Determine the [x, y] coordinate at the center of the cell enclosing the given text.  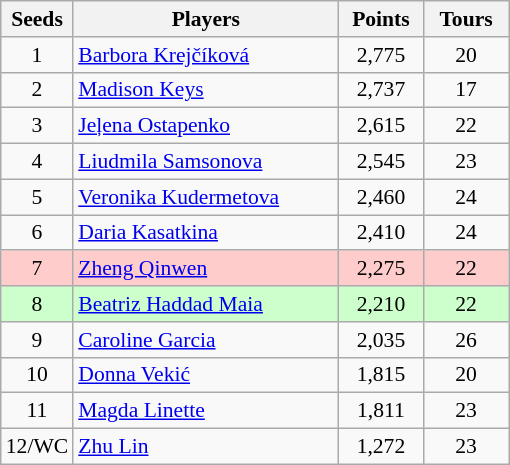
1,811 [380, 411]
Jeļena Ostapenko [206, 126]
Tours [466, 19]
2,410 [380, 233]
Liudmila Samsonova [206, 162]
Points [380, 19]
9 [37, 340]
17 [466, 90]
2,210 [380, 304]
1,815 [380, 375]
Caroline Garcia [206, 340]
1,272 [380, 447]
Zhu Lin [206, 447]
26 [466, 340]
2,737 [380, 90]
Daria Kasatkina [206, 233]
2 [37, 90]
Players [206, 19]
2,035 [380, 340]
11 [37, 411]
3 [37, 126]
6 [37, 233]
Donna Vekić [206, 375]
4 [37, 162]
1 [37, 55]
Beatriz Haddad Maia [206, 304]
2,275 [380, 269]
5 [37, 197]
8 [37, 304]
Barbora Krejčíková [206, 55]
2,545 [380, 162]
2,460 [380, 197]
10 [37, 375]
Madison Keys [206, 90]
2,775 [380, 55]
7 [37, 269]
Magda Linette [206, 411]
Seeds [37, 19]
Zheng Qinwen [206, 269]
12/WC [37, 447]
2,615 [380, 126]
Veronika Kudermetova [206, 197]
